Locate the cell with the specified text and output its [X, Y] center coordinate. 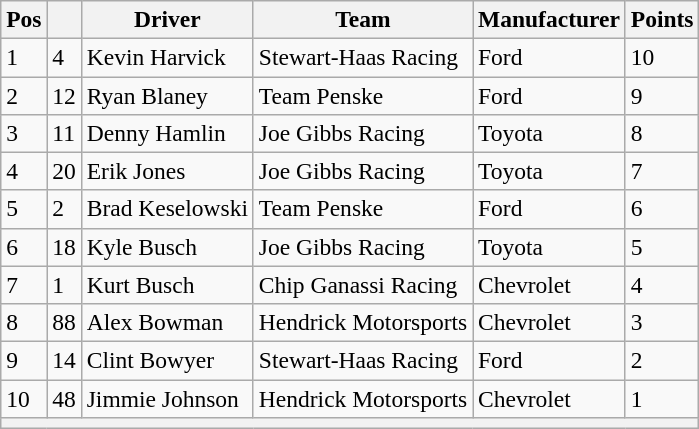
Chip Ganassi Racing [362, 285]
Kyle Busch [167, 247]
12 [64, 95]
14 [64, 360]
Erik Jones [167, 171]
48 [64, 398]
20 [64, 171]
Kevin Harvick [167, 57]
Pos [24, 19]
88 [64, 322]
18 [64, 247]
Clint Bowyer [167, 360]
Denny Hamlin [167, 133]
Brad Keselowski [167, 209]
Ryan Blaney [167, 95]
Points [662, 19]
11 [64, 133]
Alex Bowman [167, 322]
Team [362, 19]
Manufacturer [550, 19]
Jimmie Johnson [167, 398]
Driver [167, 19]
Kurt Busch [167, 285]
